Detect which cell encompasses the target text, then output its (x, y) center coordinate. 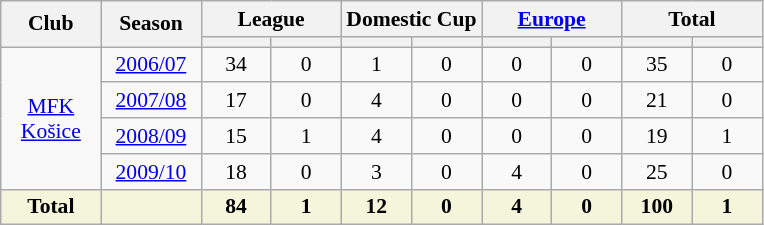
Europe (552, 19)
2006/07 (151, 65)
34 (236, 65)
35 (657, 65)
18 (236, 172)
2008/09 (151, 136)
League (271, 19)
19 (657, 136)
84 (236, 207)
Season (151, 24)
2009/10 (151, 172)
Domestic Cup (411, 19)
3 (376, 172)
25 (657, 172)
MFK Košice (51, 118)
21 (657, 101)
15 (236, 136)
17 (236, 101)
12 (376, 207)
Club (51, 24)
100 (657, 207)
2007/08 (151, 101)
